Detect which cell encompasses the target text, then output its (X, Y) center coordinate. 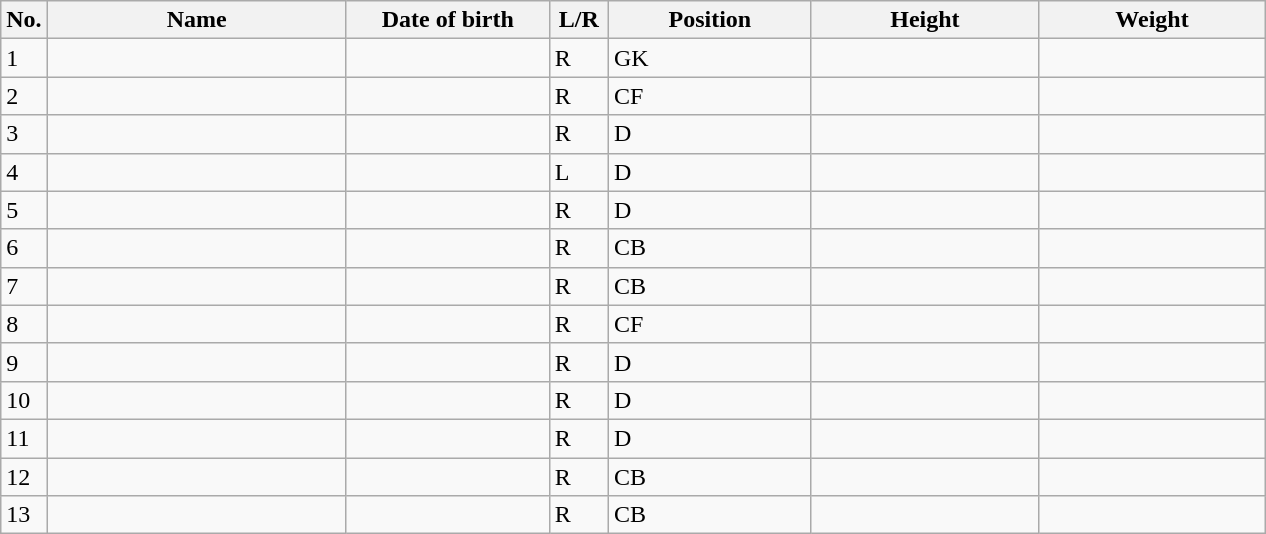
10 (24, 400)
GK (710, 58)
L/R (578, 20)
8 (24, 324)
L (578, 172)
12 (24, 477)
6 (24, 248)
7 (24, 286)
11 (24, 438)
Name (196, 20)
No. (24, 20)
13 (24, 515)
9 (24, 362)
Height (924, 20)
3 (24, 134)
4 (24, 172)
5 (24, 210)
Weight (1152, 20)
1 (24, 58)
Date of birth (448, 20)
Position (710, 20)
2 (24, 96)
